Return the [X, Y] coordinate for the center point of the cell that contains the specified text.  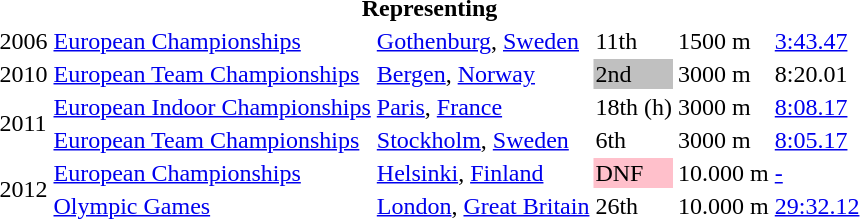
DNF [634, 173]
Helsinki, Finland [483, 173]
1500 m [724, 41]
2nd [634, 74]
Paris, France [483, 107]
11th [634, 41]
Bergen, Norway [483, 74]
18th (h) [634, 107]
Gothenburg, Sweden [483, 41]
6th [634, 140]
European Indoor Championships [212, 107]
10.000 m [724, 173]
Stockholm, Sweden [483, 140]
